For the text-containing cell, return its midpoint in (X, Y) coordinate format. 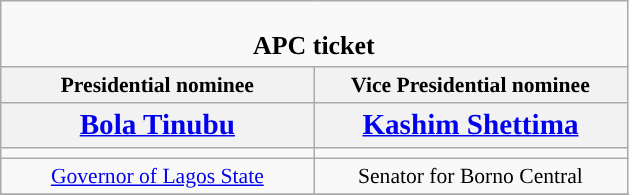
Vice Presidential nominee (470, 85)
Senator for Borno Central (470, 177)
Kashim Shettima (470, 125)
APC ticket (314, 34)
Presidential nominee (158, 85)
Bola Tinubu (158, 125)
Governor of Lagos State (158, 177)
